Return the (x, y) coordinate for the center point of the cell that contains the specified text.  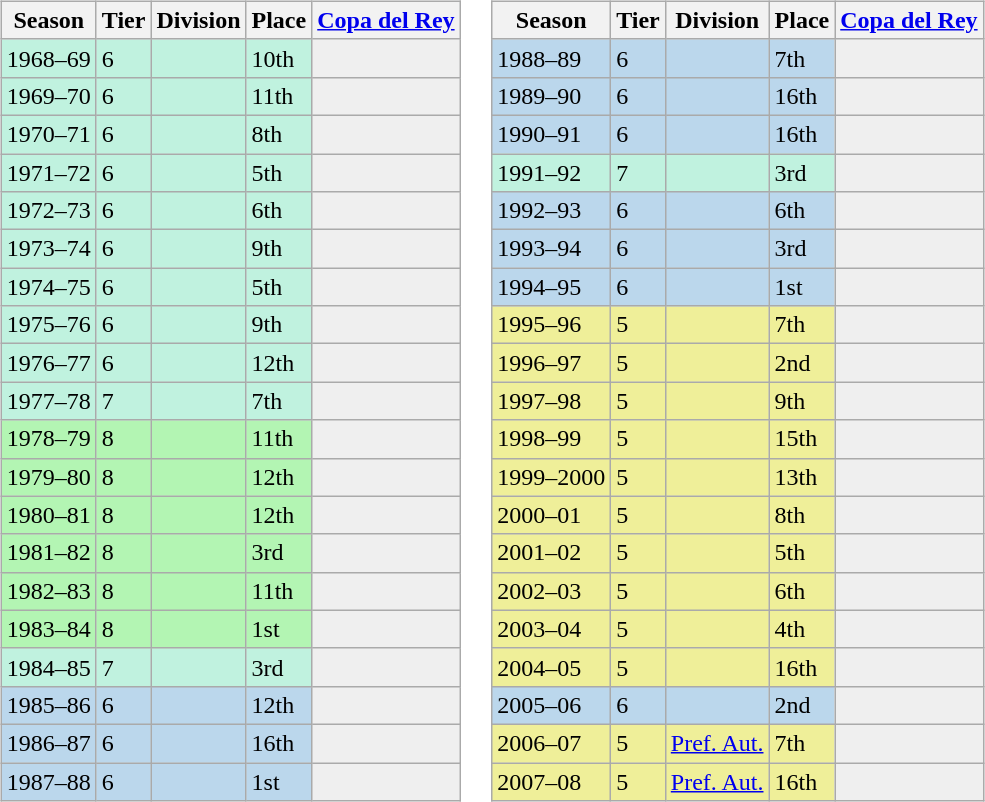
2006–07 (552, 743)
15th (802, 439)
1974–75 (48, 287)
1990–91 (552, 134)
1981–82 (48, 553)
1986–87 (48, 743)
1971–72 (48, 173)
1988–89 (552, 58)
2003–04 (552, 629)
1982–83 (48, 591)
1972–73 (48, 211)
1993–94 (552, 249)
1983–84 (48, 629)
1996–97 (552, 363)
1998–99 (552, 439)
1973–74 (48, 249)
1985–86 (48, 705)
13th (802, 477)
1994–95 (552, 287)
1969–70 (48, 96)
1997–98 (552, 401)
10th (279, 58)
2007–08 (552, 781)
1995–96 (552, 325)
1989–90 (552, 96)
2001–02 (552, 553)
1987–88 (48, 781)
2002–03 (552, 591)
2000–01 (552, 515)
2004–05 (552, 667)
1979–80 (48, 477)
1978–79 (48, 439)
1975–76 (48, 325)
1976–77 (48, 363)
1980–81 (48, 515)
1984–85 (48, 667)
1968–69 (48, 58)
1991–92 (552, 173)
2005–06 (552, 705)
1999–2000 (552, 477)
1992–93 (552, 211)
4th (802, 629)
1970–71 (48, 134)
1977–78 (48, 401)
